Extract the [x, y] coordinate from the center of the cell holding the provided text.  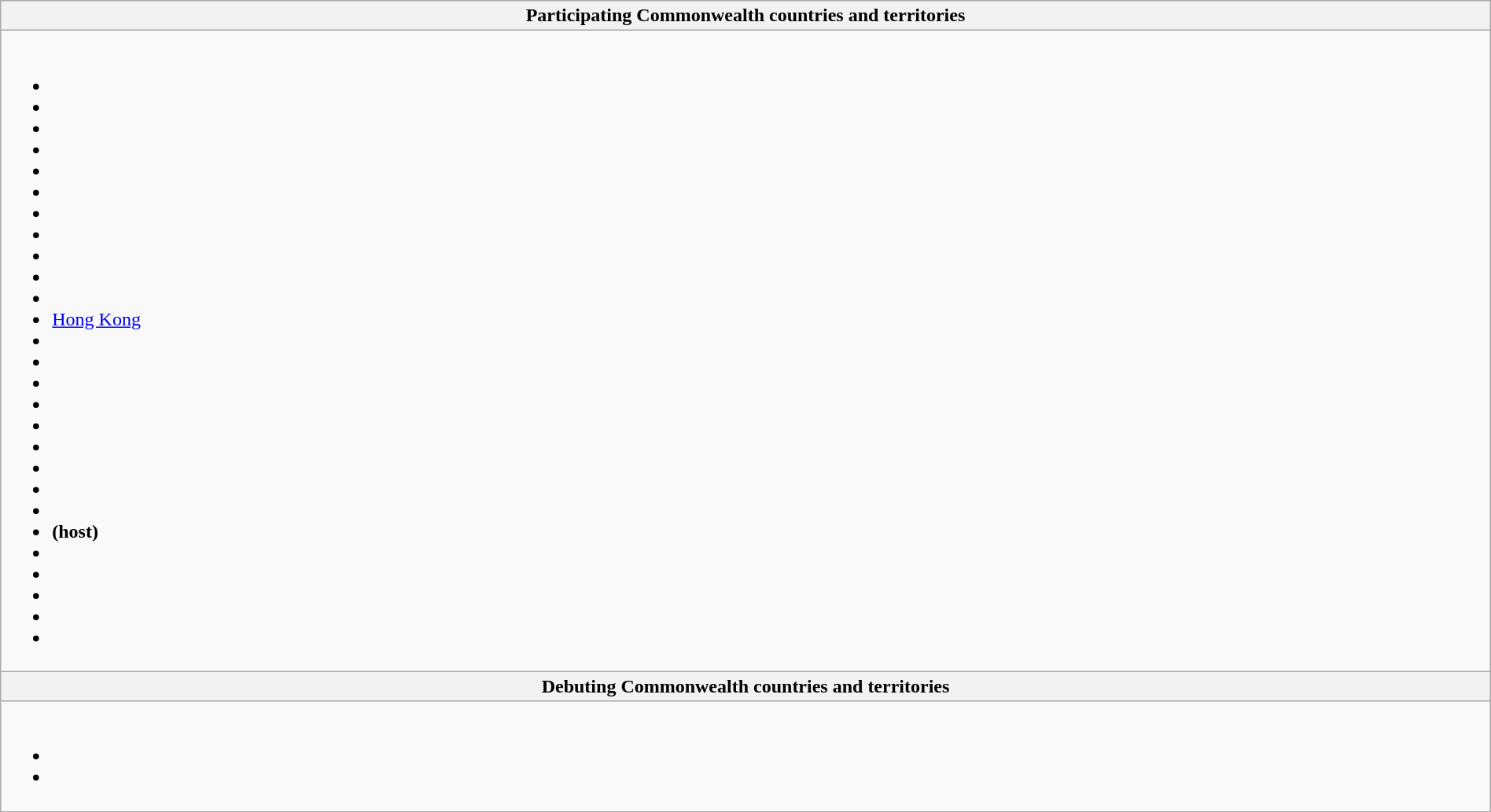
Hong Kong (host) [745, 351]
Debuting Commonwealth countries and territories [745, 686]
Participating Commonwealth countries and territories [745, 16]
